Return (X, Y) of the center of cell containing provided text 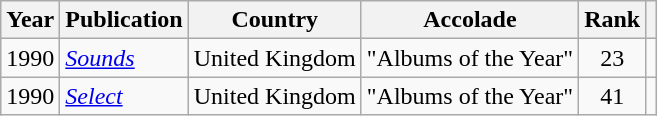
Publication (124, 20)
Rank (612, 20)
Sounds (124, 58)
Select (124, 96)
23 (612, 58)
Year (30, 20)
41 (612, 96)
Country (274, 20)
Accolade (470, 20)
